Scan for the cell matching the given text and deliver its (X, Y) coordinate at center. 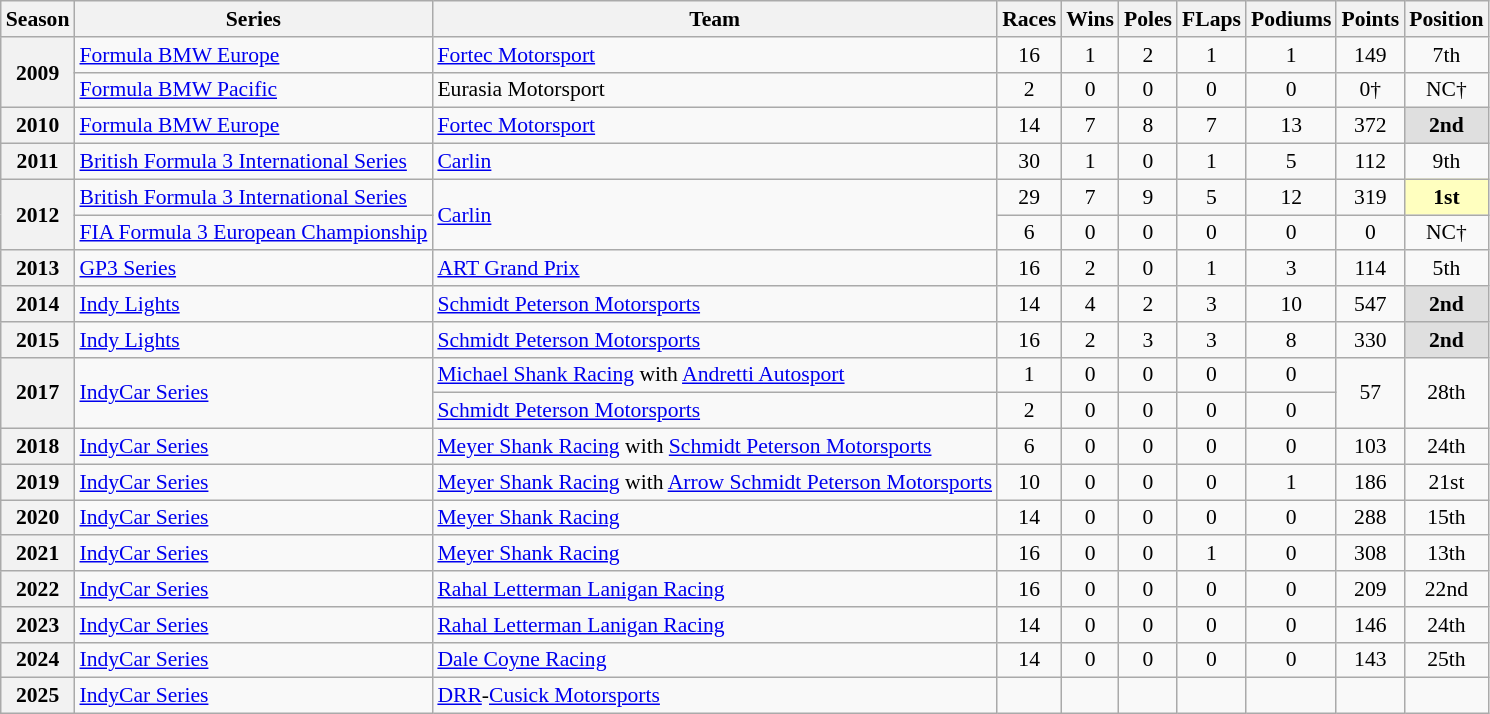
149 (1370, 55)
Michael Shank Racing with Andretti Autosport (714, 375)
FIA Formula 3 European Championship (253, 233)
114 (1370, 269)
319 (1370, 197)
330 (1370, 340)
4 (1090, 304)
2015 (38, 340)
Season (38, 19)
13th (1446, 554)
DRR-Cusick Motorsports (714, 696)
Meyer Shank Racing with Arrow Schmidt Peterson Motorsports (714, 482)
Eurasia Motorsport (714, 90)
30 (1029, 162)
2018 (38, 447)
2014 (38, 304)
2009 (38, 72)
2023 (38, 625)
Position (1446, 19)
103 (1370, 447)
308 (1370, 554)
5th (1446, 269)
21st (1446, 482)
0† (1370, 90)
146 (1370, 625)
Podiums (1292, 19)
112 (1370, 162)
209 (1370, 589)
1st (1446, 197)
Poles (1148, 19)
2013 (38, 269)
13 (1292, 126)
7th (1446, 55)
2020 (38, 518)
15th (1446, 518)
547 (1370, 304)
25th (1446, 660)
2012 (38, 214)
28th (1446, 392)
2021 (38, 554)
Races (1029, 19)
GP3 Series (253, 269)
9 (1148, 197)
Series (253, 19)
12 (1292, 197)
Team (714, 19)
ART Grand Prix (714, 269)
29 (1029, 197)
2024 (38, 660)
22nd (1446, 589)
372 (1370, 126)
Wins (1090, 19)
143 (1370, 660)
Meyer Shank Racing with Schmidt Peterson Motorsports (714, 447)
288 (1370, 518)
9th (1446, 162)
2010 (38, 126)
2011 (38, 162)
57 (1370, 392)
2025 (38, 696)
2022 (38, 589)
186 (1370, 482)
Points (1370, 19)
Formula BMW Pacific (253, 90)
2017 (38, 392)
FLaps (1212, 19)
2019 (38, 482)
Dale Coyne Racing (714, 660)
